Pinpoint the cell where the given text exists, returning its (X, Y) midpoint coordinate. 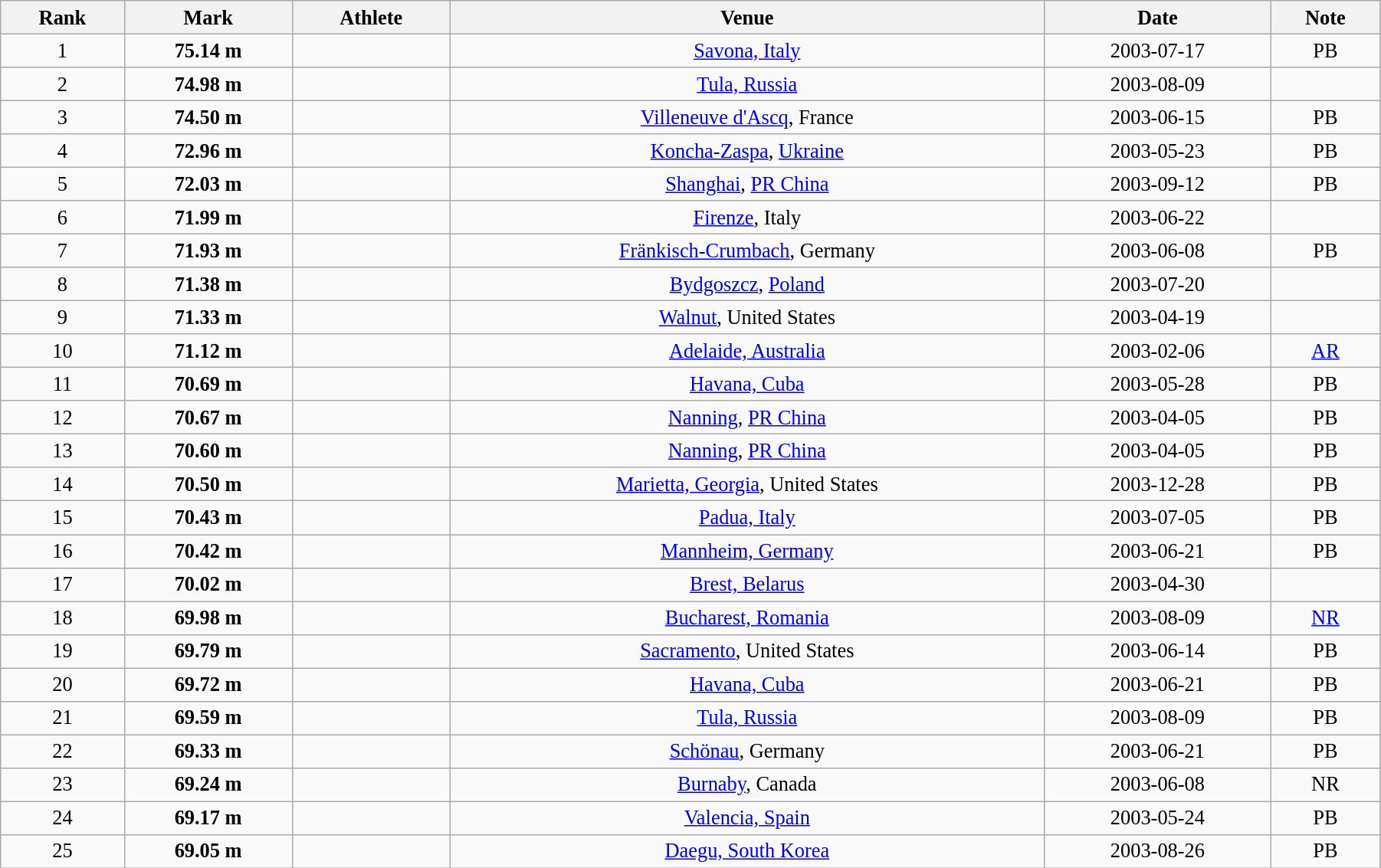
70.02 m (208, 585)
2003-06-15 (1157, 117)
2003-07-17 (1157, 51)
Date (1157, 17)
14 (63, 484)
Savona, Italy (746, 51)
Valencia, Spain (746, 817)
70.43 m (208, 518)
Daegu, South Korea (746, 851)
6 (63, 218)
Schönau, Germany (746, 751)
70.50 m (208, 484)
74.98 m (208, 84)
71.99 m (208, 218)
Athlete (371, 17)
70.69 m (208, 384)
15 (63, 518)
Burnaby, Canada (746, 784)
Firenze, Italy (746, 218)
2 (63, 84)
2003-12-28 (1157, 484)
2003-02-06 (1157, 351)
74.50 m (208, 117)
3 (63, 117)
Note (1325, 17)
Mark (208, 17)
Bucharest, Romania (746, 617)
11 (63, 384)
Shanghai, PR China (746, 184)
12 (63, 418)
2003-07-20 (1157, 284)
69.24 m (208, 784)
2003-06-14 (1157, 651)
21 (63, 718)
69.72 m (208, 684)
69.79 m (208, 651)
71.12 m (208, 351)
18 (63, 617)
Fränkisch-Crumbach, Germany (746, 251)
8 (63, 284)
70.60 m (208, 450)
Koncha-Zaspa, Ukraine (746, 151)
Brest, Belarus (746, 585)
71.38 m (208, 284)
17 (63, 585)
69.33 m (208, 751)
25 (63, 851)
4 (63, 151)
2003-05-23 (1157, 151)
16 (63, 551)
Padua, Italy (746, 518)
69.05 m (208, 851)
20 (63, 684)
2003-06-22 (1157, 218)
24 (63, 817)
72.96 m (208, 151)
2003-04-19 (1157, 317)
2003-05-28 (1157, 384)
7 (63, 251)
Rank (63, 17)
Bydgoszcz, Poland (746, 284)
5 (63, 184)
Venue (746, 17)
70.42 m (208, 551)
Sacramento, United States (746, 651)
Villeneuve d'Ascq, France (746, 117)
71.33 m (208, 317)
19 (63, 651)
23 (63, 784)
2003-04-30 (1157, 585)
Adelaide, Australia (746, 351)
2003-05-24 (1157, 817)
2003-08-26 (1157, 851)
71.93 m (208, 251)
69.98 m (208, 617)
9 (63, 317)
72.03 m (208, 184)
70.67 m (208, 418)
Walnut, United States (746, 317)
2003-07-05 (1157, 518)
13 (63, 450)
69.59 m (208, 718)
Marietta, Georgia, United States (746, 484)
69.17 m (208, 817)
22 (63, 751)
Mannheim, Germany (746, 551)
1 (63, 51)
10 (63, 351)
AR (1325, 351)
75.14 m (208, 51)
2003-09-12 (1157, 184)
